Extract the (x, y) coordinate from the center of the cell holding the provided text.  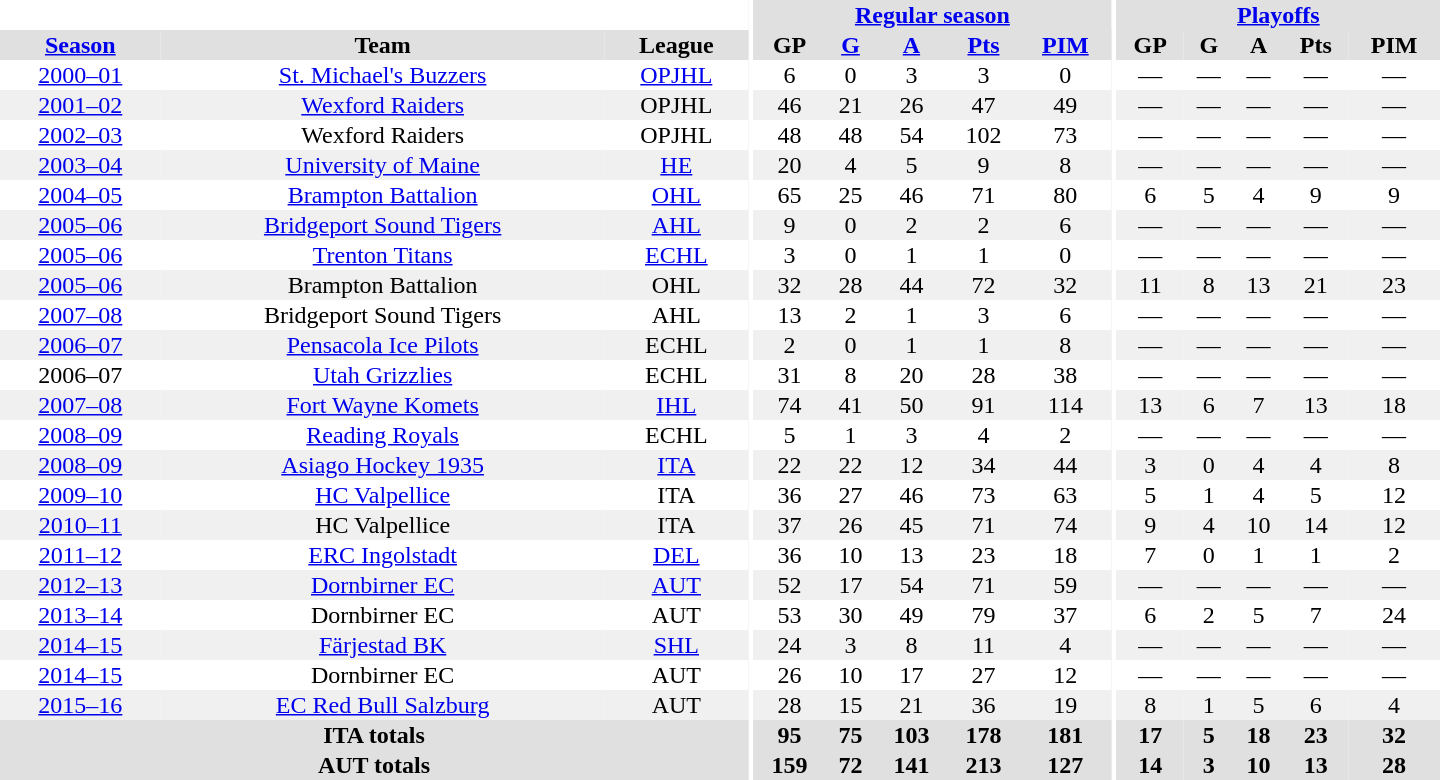
15 (851, 705)
2004–05 (80, 195)
91 (983, 405)
75 (851, 735)
141 (911, 765)
19 (1065, 705)
181 (1065, 735)
Season (80, 45)
47 (983, 105)
2001–02 (80, 105)
52 (790, 585)
41 (851, 405)
SHL (676, 645)
2010–11 (80, 525)
2003–04 (80, 165)
159 (790, 765)
38 (1065, 375)
114 (1065, 405)
65 (790, 195)
2012–13 (80, 585)
2013–14 (80, 615)
31 (790, 375)
59 (1065, 585)
2000–01 (80, 75)
30 (851, 615)
2015–16 (80, 705)
Playoffs (1278, 15)
AUT totals (374, 765)
Reading Royals (383, 435)
ERC Ingolstadt (383, 555)
178 (983, 735)
2002–03 (80, 135)
80 (1065, 195)
DEL (676, 555)
2009–10 (80, 495)
Färjestad BK (383, 645)
103 (911, 735)
Trenton Titans (383, 255)
127 (1065, 765)
2011–12 (80, 555)
50 (911, 405)
Regular season (933, 15)
EC Red Bull Salzburg (383, 705)
Utah Grizzlies (383, 375)
HE (676, 165)
45 (911, 525)
63 (1065, 495)
Fort Wayne Komets (383, 405)
Asiago Hockey 1935 (383, 465)
Team (383, 45)
University of Maine (383, 165)
213 (983, 765)
95 (790, 735)
53 (790, 615)
34 (983, 465)
25 (851, 195)
Pensacola Ice Pilots (383, 345)
St. Michael's Buzzers (383, 75)
League (676, 45)
ITA totals (374, 735)
102 (983, 135)
79 (983, 615)
IHL (676, 405)
